Search for the cell housing the specified text and yield its (x, y) center coordinate. 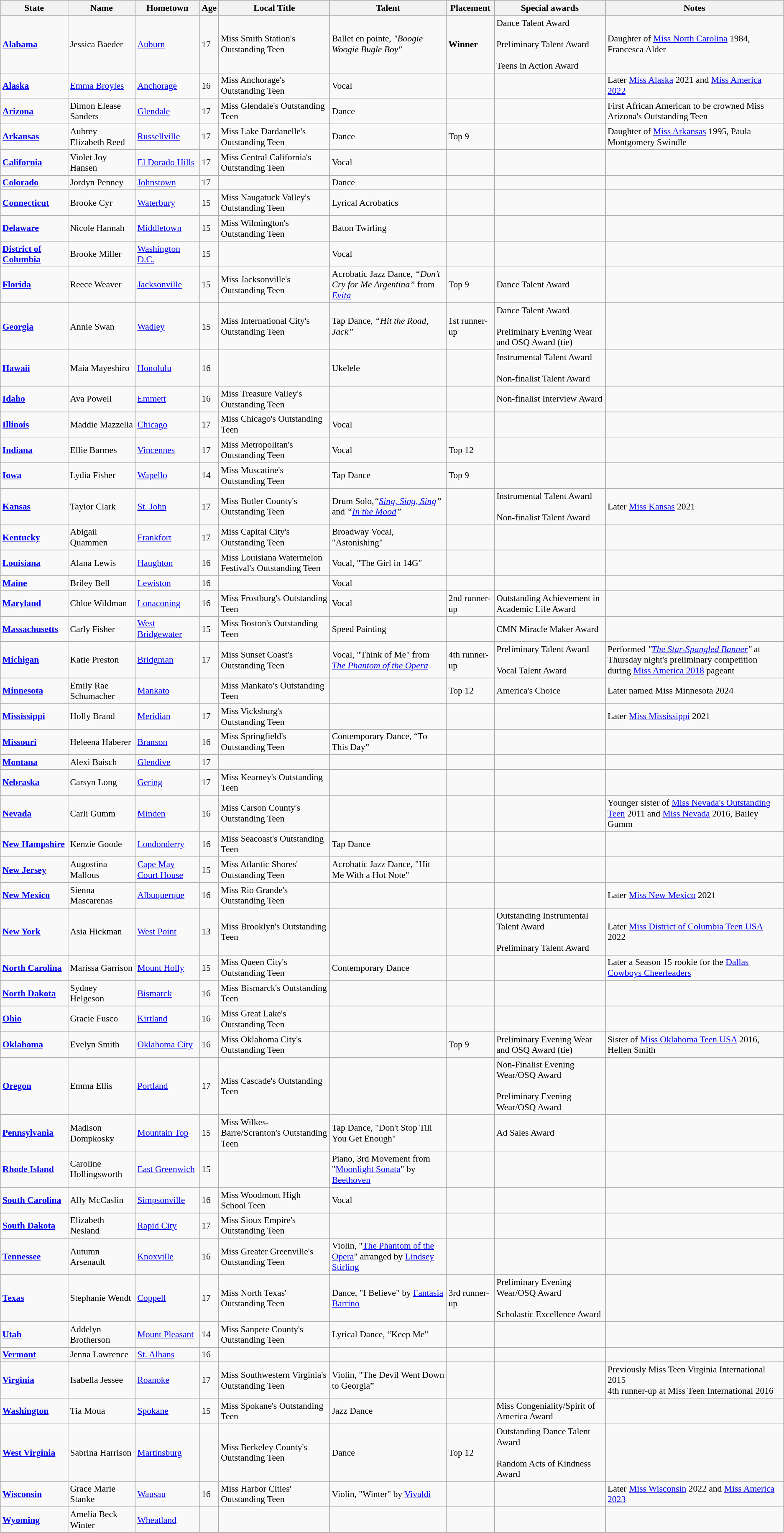
Asia Hickman (101, 932)
Missouri (34, 742)
South Dakota (34, 1226)
Miss Wilmington's Outstanding Teen (274, 228)
Miss Jacksonville's Outstanding Teen (274, 285)
Piano, 3rd Movement from "Moonlight Sonata" by Beethoven (388, 1170)
Wausau (167, 1494)
Preliminary Evening Wear and OSQ Award (tie) (550, 1045)
Later Miss Alaska 2021 and Miss America 2022 (695, 85)
Glendive (167, 763)
1st runner-up (470, 327)
Miss Muscatine's Outstanding Teen (274, 476)
Massachusetts (34, 629)
Iowa (34, 476)
El Dorado Hills (167, 162)
CMN Miracle Maker Award (550, 629)
Outstanding Instrumental Talent AwardPreliminary Talent Award (550, 932)
Sister of Miss Oklahoma Teen USA 2016, Hellen Smith (695, 1045)
Miss Cascade's Outstanding Teen (274, 1086)
Bridgman (167, 660)
Carli Gumm (101, 813)
Lyrical Acrobatics (388, 203)
Non-finalist Interview Award (550, 399)
Miss Butler County's Outstanding Teen (274, 507)
Haughton (167, 563)
Ad Sales Award (550, 1134)
Mount Holly (167, 968)
Gering (167, 782)
America's Choice (550, 691)
Miss Glendale's Outstanding Teen (274, 111)
Maine (34, 584)
Aubrey Elizabeth Reed (101, 137)
Jazz Dance (388, 1411)
Portland (167, 1086)
Glendale (167, 111)
Arkansas (34, 137)
Miss Treasure Valley's Outstanding Teen (274, 399)
Tap Dance, "Don't Stop Till You Get Enough" (388, 1134)
Miss Lake Dardanelle's Outstanding Teen (274, 137)
Caroline Hollingsworth (101, 1170)
Idaho (34, 399)
Pennsylvania (34, 1134)
Acrobatic Jazz Dance, "Hit Me With a Hot Note" (388, 870)
Albuquerque (167, 895)
Waterbury (167, 203)
Heleena Haberer (101, 742)
Grace Marie Stanke (101, 1494)
Local Title (274, 8)
Sydney Helgeson (101, 994)
Miss Capital City's Outstanding Teen (274, 537)
Miss Oklahoma City's Outstanding Teen (274, 1045)
Amelia Beck Winter (101, 1520)
Ukelele (388, 368)
Tennessee (34, 1257)
Gracie Fusco (101, 1019)
Mountain Top (167, 1134)
Illinois (34, 424)
Contemporary Dance (388, 968)
Sienna Mascarenas (101, 895)
Wyoming (34, 1520)
Indiana (34, 450)
Miss Metropolitan's Outstanding Teen (274, 450)
Miss Anchorage's Outstanding Teen (274, 85)
Michigan (34, 660)
Minnesota (34, 691)
Miss Greater Greenville's Outstanding Teen (274, 1257)
Later named Miss Minnesota 2024 (695, 691)
Miss Naugatuck Valley's Outstanding Teen (274, 203)
Washington (34, 1411)
Florida (34, 285)
2nd runner-up (470, 603)
Miss Boston's Outstanding Teen (274, 629)
Chloe Wildman (101, 603)
Rapid City (167, 1226)
Miss International City's Outstanding Teen (274, 327)
Utah (34, 1334)
Wisconsin (34, 1494)
Chicago (167, 424)
Miss Great Lake's Outstanding Teen (274, 1019)
Roanoke (167, 1380)
Previously Miss Teen Virginia International 20154th runner-up at Miss Teen International 2016 (695, 1380)
Miss Seacoast's Outstanding Teen (274, 844)
South Carolina (34, 1200)
Miss Kearney's Outstanding Teen (274, 782)
Ally McCaslin (101, 1200)
Winner (470, 44)
Miss Bismarck's Outstanding Teen (274, 994)
Miss Vicksburg's Outstanding Teen (274, 716)
Lyrical Dance, “Keep Me" (388, 1334)
Younger sister of Miss Nevada's Outstanding Teen 2011 and Miss Nevada 2016, Bailey Gumm (695, 813)
Ava Powell (101, 399)
Marissa Garrison (101, 968)
West Point (167, 932)
Violin, "The Devil Went Down to Georgia” (388, 1380)
Miss Mankato's Outstanding Teen (274, 691)
Miss Chicago's Outstanding Teen (274, 424)
Baton Twirling (388, 228)
3rd runner-up (470, 1298)
New Mexico (34, 895)
Emily Rae Schumacher (101, 691)
Brooke Miller (101, 254)
Daughter of Miss Arkansas 1995, Paula Montgomery Swindle (695, 137)
Georgia (34, 327)
Maia Mayeshiro (101, 368)
Rhode Island (34, 1170)
Jacksonville (167, 285)
Brooke Cyr (101, 203)
Lydia Fisher (101, 476)
Mankato (167, 691)
Miss Atlantic Shores' Outstanding Teen (274, 870)
Miss Congeniality/Spirit of America Award (550, 1411)
Miss Wilkes-Barre/Scranton's Outstanding Teen (274, 1134)
Jordyn Penney (101, 183)
New Hampshire (34, 844)
East Greenwich (167, 1170)
Miss Harbor Cities' Outstanding Teen (274, 1494)
Holly Brand (101, 716)
Hawaii (34, 368)
Miss Woodmont High School Teen (274, 1200)
Cape May Court House (167, 870)
Broadway Vocal, "Astonishing" (388, 537)
Evelyn Smith (101, 1045)
Reece Weaver (101, 285)
New Jersey (34, 870)
Alaska (34, 85)
Miss Southwestern Virginia's Outstanding Teen (274, 1380)
Carly Fisher (101, 629)
Dimon Elease Sanders (101, 111)
District of Columbia (34, 254)
Speed Painting (388, 629)
Miss Queen City's Outstanding Teen (274, 968)
Maddie Mazzella (101, 424)
Auburn (167, 44)
Carsyn Long (101, 782)
Dance Talent Award (550, 285)
Miss Frostburg's Outstanding Teen (274, 603)
Bismarck (167, 994)
Violet Joy Hansen (101, 162)
Later Miss Wisconsin 2022 and Miss America 2023 (695, 1494)
Simpsonville (167, 1200)
Non-Finalist Evening Wear/OSQ AwardPreliminary Evening Wear/OSQ Award (550, 1086)
Emma Broyles (101, 85)
Russellville (167, 137)
Kenzie Goode (101, 844)
Delaware (34, 228)
Vocal, "Think of Me" from The Phantom of the Opera (388, 660)
Lewiston (167, 584)
Daughter of Miss North Carolina 1984, Francesca Alder (695, 44)
Preliminary Evening Wear/OSQ AwardScholastic Excellence Award (550, 1298)
Performed "The Star-Spangled Banner" at Thursday night's preliminary competition during Miss America 2018 pageant (695, 660)
Emmett (167, 399)
Miss Sunset Coast's Outstanding Teen (274, 660)
Miss Smith Station's Outstanding Teen (274, 44)
First African American to be crowned Miss Arizona's Outstanding Teen (695, 111)
Ohio (34, 1019)
Madison Dompkosky (101, 1134)
Nebraska (34, 782)
Alana Lewis (101, 563)
Knoxville (167, 1257)
Jessica Baeder (101, 44)
Augostina Mallous (101, 870)
Briley Bell (101, 584)
Maryland (34, 603)
Colorado (34, 183)
Wadley (167, 327)
Vermont (34, 1355)
St. John (167, 507)
Martinsburg (167, 1453)
Arizona (34, 111)
Oregon (34, 1086)
Lonaconing (167, 603)
Miss Berkeley County's Outstanding Teen (274, 1453)
St. Albans (167, 1355)
Tap Dance, “Hit the Road, Jack” (388, 327)
Dance Talent AwardPreliminary Evening Wear and OSQ Award (tie) (550, 327)
Oklahoma City (167, 1045)
Vincennes (167, 450)
Ballet en pointe, "Boogie Woogie Bugle Boy" (388, 44)
Taylor Clark (101, 507)
Miss Carson County's Outstanding Teen (274, 813)
Isabella Jessee (101, 1380)
Tia Moua (101, 1411)
Talent (388, 8)
Middletown (167, 228)
Kentucky (34, 537)
Anchorage (167, 85)
Contemporary Dance, “To This Day” (388, 742)
Kirtland (167, 1019)
Miss Louisiana Watermelon Festival's Outstanding Teen (274, 563)
Texas (34, 1298)
4th runner-up (470, 660)
Miss Springfield's Outstanding Teen (274, 742)
New York (34, 932)
Johnstown (167, 183)
Annie Swan (101, 327)
Virginia (34, 1380)
Miss Spokane's Outstanding Teen (274, 1411)
Coppell (167, 1298)
Louisiana (34, 563)
Jenna Lawrence (101, 1355)
Elizabeth Nesland (101, 1226)
Age (209, 8)
Montana (34, 763)
Later Miss District of Columbia Teen USA 2022 (695, 932)
Placement (470, 8)
California (34, 162)
Wapello (167, 476)
Later Miss Mississippi 2021 (695, 716)
Honolulu (167, 368)
Ellie Barmes (101, 450)
Nevada (34, 813)
Special awards (550, 8)
Nicole Hannah (101, 228)
Vocal, "The Girl in 14G" (388, 563)
Minden (167, 813)
Wheatland (167, 1520)
Katie Preston (101, 660)
Addelyn Brotherson (101, 1334)
Mississippi (34, 716)
Miss Sioux Empire's Outstanding Teen (274, 1226)
Miss North Texas' Outstanding Teen (274, 1298)
Branson (167, 742)
Alabama (34, 44)
Abigail Quammen (101, 537)
Later Miss New Mexico 2021 (695, 895)
Connecticut (34, 203)
Miss Central California's Outstanding Teen (274, 162)
Oklahoma (34, 1045)
Outstanding Achievement in Academic Life Award (550, 603)
Frankfort (167, 537)
Acrobatic Jazz Dance, “Don’t Cry for Me Argentina” from Evita (388, 285)
Dance, "I Believe" by Fantasia Barrino (388, 1298)
West Virginia (34, 1453)
Later Miss Kansas 2021 (695, 507)
Miss Rio Grande's Outstanding Teen (274, 895)
13 (209, 932)
Dance Talent AwardPreliminary Talent AwardTeens in Action Award (550, 44)
Stephanie Wendt (101, 1298)
Miss Brooklyn's Outstanding Teen (274, 932)
Spokane (167, 1411)
North Dakota (34, 994)
Name (101, 8)
Meridian (167, 716)
Later a Season 15 rookie for the Dallas Cowboys Cheerleaders (695, 968)
State (34, 8)
Londonderry (167, 844)
Kansas (34, 507)
Autumn Arsenault (101, 1257)
Violin, "The Phantom of the Opera" arranged by Lindsey Stirling (388, 1257)
Emma Ellis (101, 1086)
Washington D.C. (167, 254)
West Bridgewater (167, 629)
Mount Pleasant (167, 1334)
Miss Sanpete County's Outstanding Teen (274, 1334)
Outstanding Dance Talent AwardRandom Acts of Kindness Award (550, 1453)
Preliminary Talent AwardVocal Talent Award (550, 660)
Notes (695, 8)
Drum Solo,“Sing, Sing, Sing” and “In the Mood” (388, 507)
North Carolina (34, 968)
Violin, "Winter" by Vivaldi (388, 1494)
Alexi Baisch (101, 763)
Hometown (167, 8)
Sabrina Harrison (101, 1453)
